Locate the cell with the specified text and output its (X, Y) center coordinate. 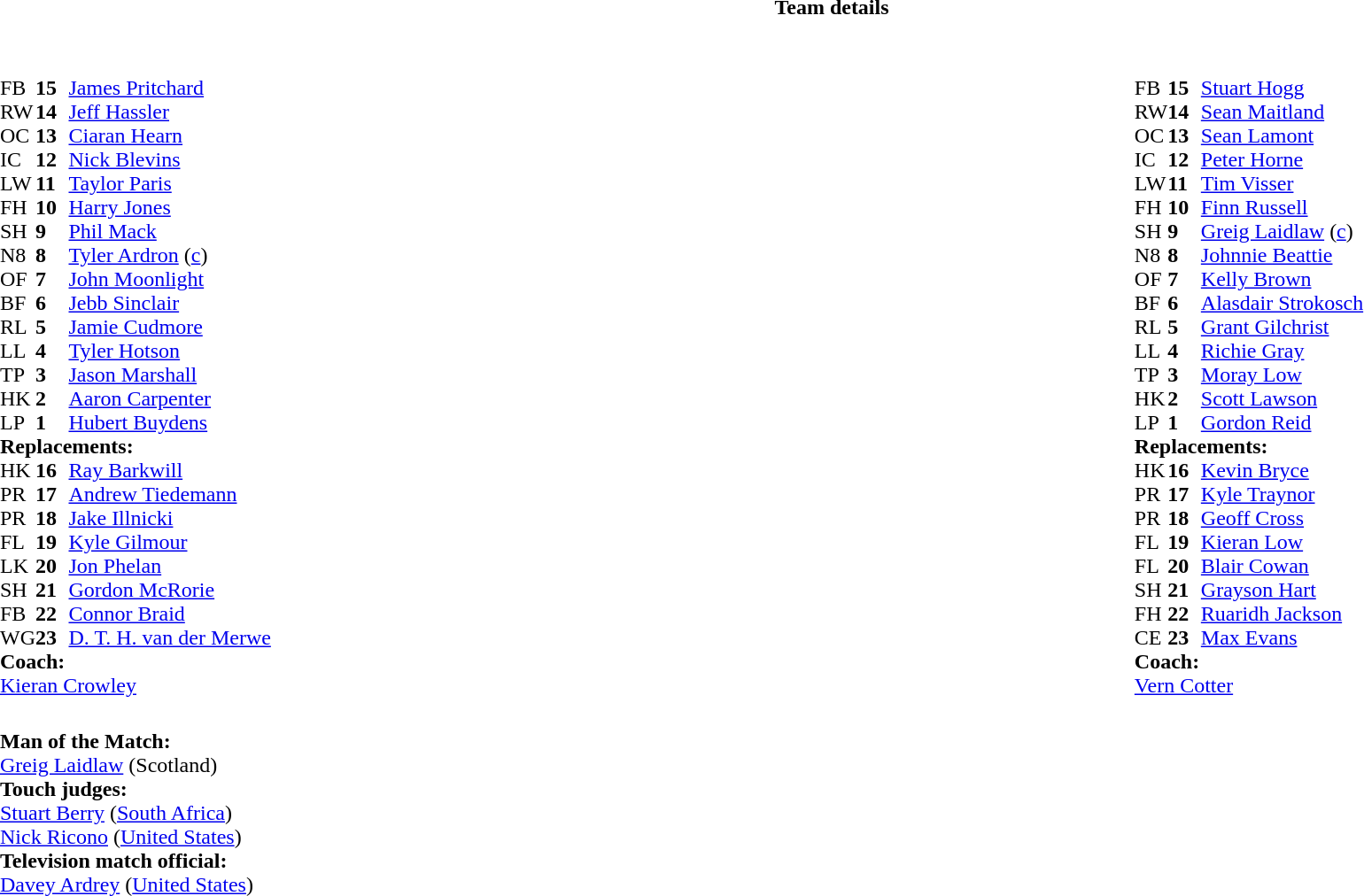
Tim Visser (1283, 184)
Kieran Low (1283, 542)
Hubert Buydens (169, 423)
Jon Phelan (169, 567)
Connor Braid (169, 614)
Richie Gray (1283, 351)
Jebb Sinclair (169, 303)
D. T. H. van der Merwe (169, 637)
Kyle Gilmour (169, 542)
Sean Maitland (1283, 112)
Gordon McRorie (169, 590)
Nick Blevins (169, 159)
Peter Horne (1283, 159)
Ruaridh Jackson (1283, 614)
John Moonlight (169, 280)
CE (1151, 637)
Stuart Hogg (1283, 89)
Aaron Carpenter (169, 398)
Kelly Brown (1283, 280)
Kyle Traynor (1283, 494)
Vern Cotter (1249, 685)
Kevin Bryce (1283, 471)
Jamie Cudmore (169, 328)
Sean Lamont (1283, 136)
Harry Jones (169, 207)
Alasdair Strokosch (1283, 303)
Ciaran Hearn (169, 136)
James Pritchard (169, 89)
Tyler Ardron (c) (169, 255)
Andrew Tiedemann (169, 494)
Scott Lawson (1283, 398)
Max Evans (1283, 637)
WG (18, 637)
Grant Gilchrist (1283, 328)
Jeff Hassler (169, 112)
LK (18, 567)
Moray Low (1283, 375)
Taylor Paris (169, 184)
Gordon Reid (1283, 423)
Jason Marshall (169, 375)
Greig Laidlaw (c) (1283, 232)
Finn Russell (1283, 207)
Grayson Hart (1283, 590)
Kieran Crowley (136, 685)
Blair Cowan (1283, 567)
Jake Illnicki (169, 519)
Geoff Cross (1283, 519)
Phil Mack (169, 232)
Ray Barkwill (169, 471)
Tyler Hotson (169, 351)
Johnnie Beattie (1283, 255)
